Capture the cell that displays the provided text and extract its [X, Y] central coordinate. 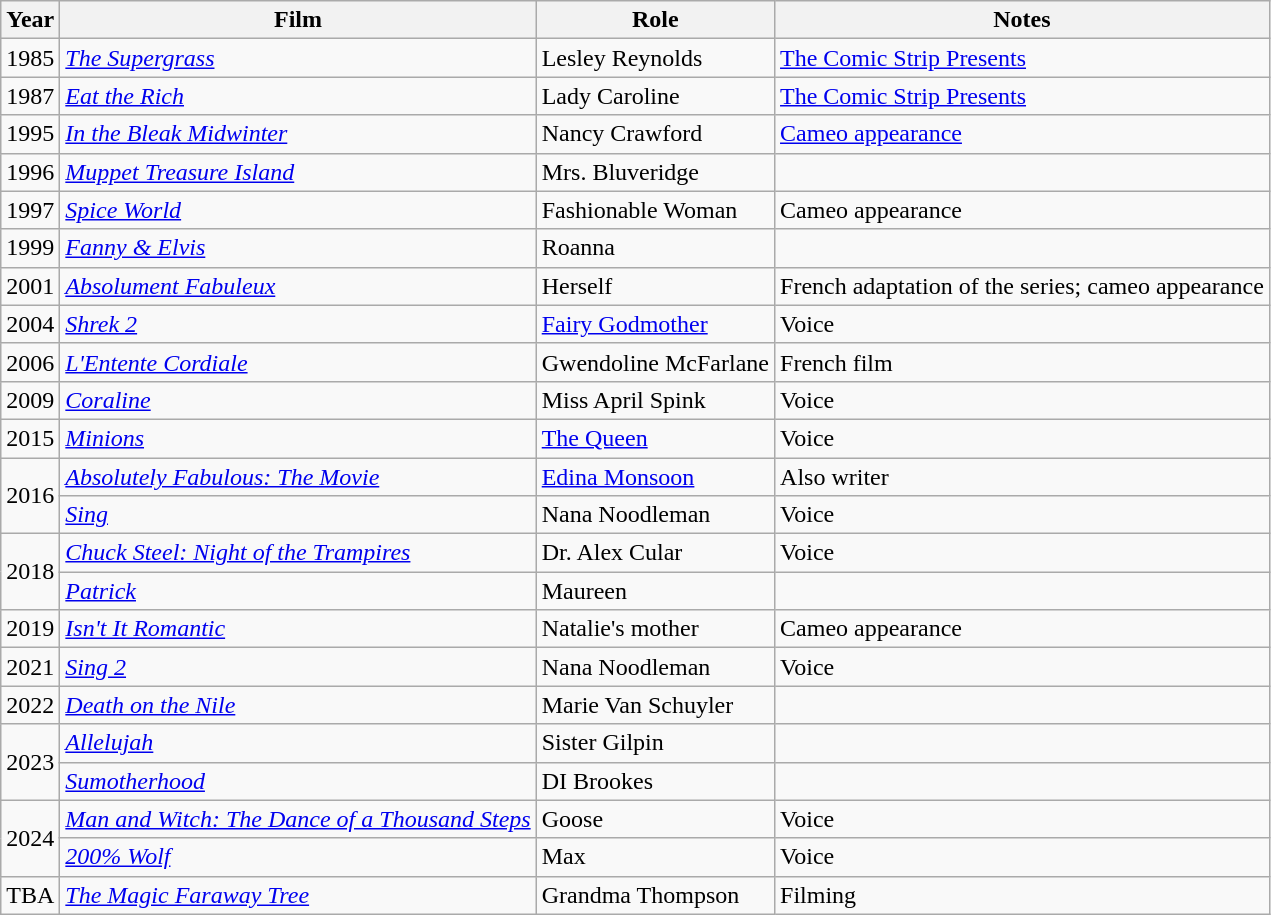
Absolutely Fabulous: The Movie [298, 477]
Coraline [298, 400]
1999 [30, 248]
Chuck Steel: Night of the Trampires [298, 553]
Natalie's mother [655, 629]
Lady Caroline [655, 96]
Patrick [298, 591]
Mrs. Bluveridge [655, 172]
Notes [1022, 20]
Miss April Spink [655, 400]
In the Bleak Midwinter [298, 134]
Fanny & Elvis [298, 248]
1985 [30, 58]
Death on the Nile [298, 705]
Shrek 2 [298, 324]
DI Brookes [655, 781]
Gwendoline McFarlane [655, 362]
Goose [655, 819]
2018 [30, 572]
Filming [1022, 895]
Year [30, 20]
Roanna [655, 248]
Eat the Rich [298, 96]
Maureen [655, 591]
Edina Monsoon [655, 477]
2004 [30, 324]
1996 [30, 172]
1997 [30, 210]
Also writer [1022, 477]
2001 [30, 286]
Muppet Treasure Island [298, 172]
2019 [30, 629]
Absolument Fabuleux [298, 286]
200% Wolf [298, 857]
2024 [30, 838]
The Queen [655, 438]
2022 [30, 705]
Lesley Reynolds [655, 58]
Allelujah [298, 743]
1995 [30, 134]
Fashionable Woman [655, 210]
Grandma Thompson [655, 895]
Film [298, 20]
The Supergrass [298, 58]
2006 [30, 362]
Minions [298, 438]
Sister Gilpin [655, 743]
Sumotherhood [298, 781]
2016 [30, 496]
Isn't It Romantic [298, 629]
Herself [655, 286]
Sing 2 [298, 667]
2015 [30, 438]
Dr. Alex Cular [655, 553]
2009 [30, 400]
Sing [298, 515]
Max [655, 857]
French adaptation of the series; cameo appearance [1022, 286]
Fairy Godmother [655, 324]
Man and Witch: The Dance of a Thousand Steps [298, 819]
2021 [30, 667]
French film [1022, 362]
Marie Van Schuyler [655, 705]
Role [655, 20]
1987 [30, 96]
2023 [30, 762]
Nancy Crawford [655, 134]
L'Entente Cordiale [298, 362]
TBA [30, 895]
The Magic Faraway Tree [298, 895]
Spice World [298, 210]
